Pinpoint the cell where the given text exists, returning its (x, y) midpoint coordinate. 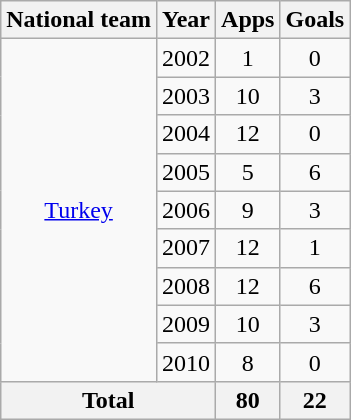
8 (248, 362)
80 (248, 400)
2003 (186, 96)
2010 (186, 362)
9 (248, 210)
5 (248, 172)
Total (108, 400)
2006 (186, 210)
National team (79, 20)
2002 (186, 58)
Turkey (79, 210)
Year (186, 20)
22 (315, 400)
2007 (186, 248)
2008 (186, 286)
2005 (186, 172)
Goals (315, 20)
2004 (186, 134)
2009 (186, 324)
Apps (248, 20)
